Provide the (x, y) coordinate of the cell's center where the given text is located.  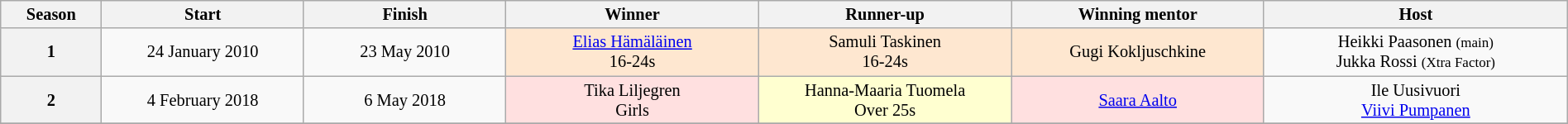
6 May 2018 (404, 100)
Gugi Kokljuschkine (1138, 52)
Elias Hämäläinen16-24s (633, 52)
Hanna-Maaria TuomelaOver 25s (885, 100)
Tika LiljegrenGirls (633, 100)
24 January 2010 (203, 52)
Finish (404, 14)
Winning mentor (1138, 14)
Saara Aalto (1138, 100)
Start (203, 14)
23 May 2010 (404, 52)
Season (51, 14)
Ile UusivuoriViivi Pumpanen (1416, 100)
Runner-up (885, 14)
4 February 2018 (203, 100)
Winner (633, 14)
1 (51, 52)
Samuli Taskinen16-24s (885, 52)
Heikki Paasonen (main) Jukka Rossi (Xtra Factor) (1416, 52)
Host (1416, 14)
2 (51, 100)
